Determine the [x, y] coordinate at the center of the cell enclosing the given text.  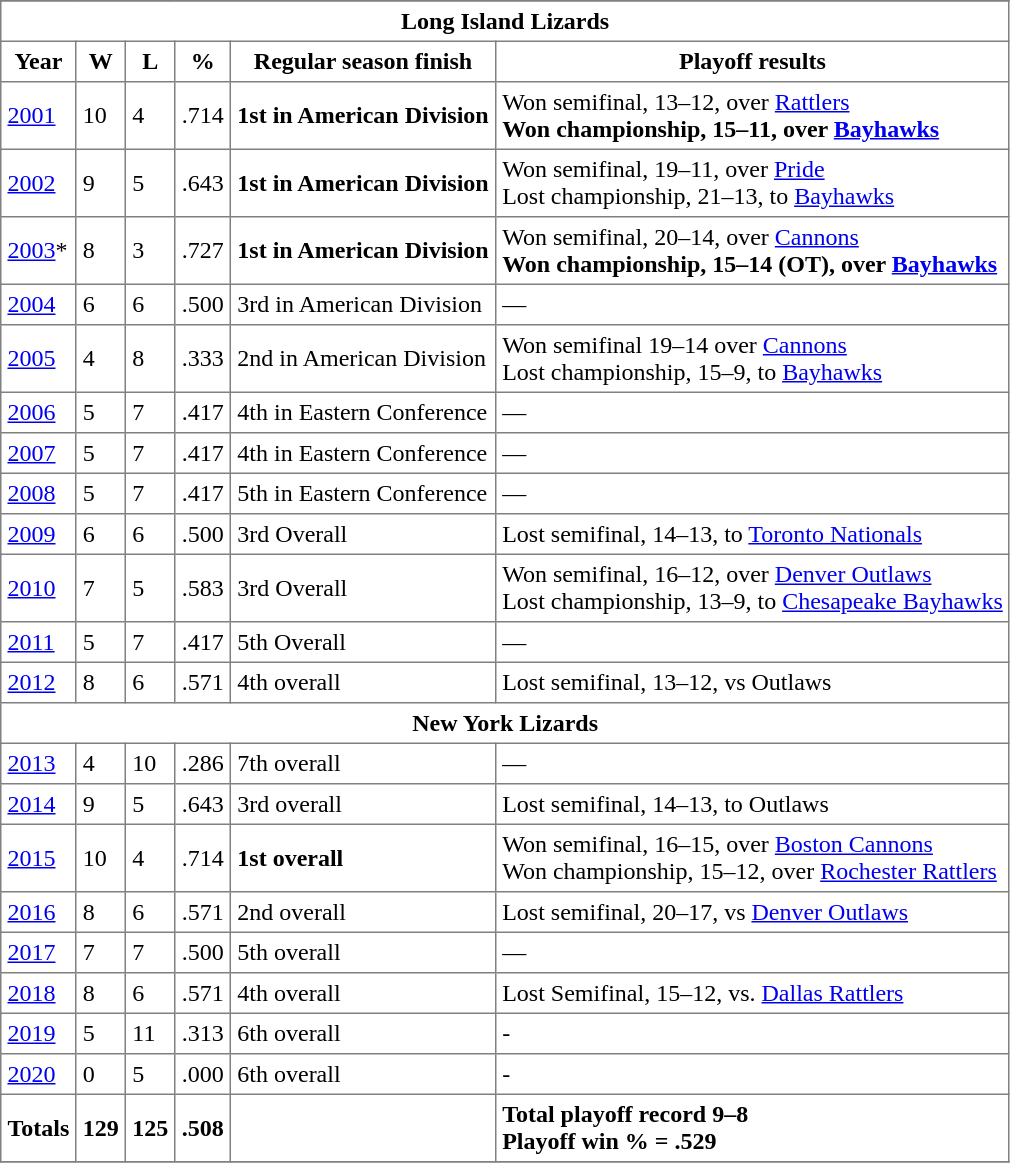
Won semifinal, 16–15, over Boston Cannons Won championship, 15–12, over Rochester Rattlers [752, 858]
Total playoff record 9–8 Playoff win % = .529 [752, 1128]
2013 [38, 763]
5th in Eastern Conference [364, 493]
Won semifinal, 19–11, over Pride Lost championship, 21–13, to Bayhawks [752, 183]
2014 [38, 804]
New York Lizards [506, 723]
11 [151, 1033]
2002 [38, 183]
Lost semifinal, 14–13, to Toronto Nationals [752, 534]
.583 [203, 588]
0 [101, 1074]
Lost Semifinal, 15–12, vs. Dallas Rattlers [752, 993]
Won semifinal, 16–12, over Denver Outlaws Lost championship, 13–9, to Chesapeake Bayhawks [752, 588]
Long Island Lizards [506, 21]
2005 [38, 359]
3rd in American Division [364, 304]
2012 [38, 682]
Lost semifinal, 20–17, vs Denver Outlaws [752, 912]
Year [38, 61]
2019 [38, 1033]
2001 [38, 116]
2011 [38, 642]
2008 [38, 493]
W [101, 61]
L [151, 61]
2015 [38, 858]
.508 [203, 1128]
3 [151, 251]
Won semifinal 19–14 over Cannons Lost championship, 15–9, to Bayhawks [752, 359]
% [203, 61]
2016 [38, 912]
Lost semifinal, 14–13, to Outlaws [752, 804]
.313 [203, 1033]
Lost semifinal, 13–12, vs Outlaws [752, 682]
Won semifinal, 20–14, over Cannons Won championship, 15–14 (OT), over Bayhawks [752, 251]
.727 [203, 251]
.286 [203, 763]
.333 [203, 359]
Totals [38, 1128]
2010 [38, 588]
7th overall [364, 763]
2009 [38, 534]
5th overall [364, 952]
2020 [38, 1074]
5th Overall [364, 642]
Won semifinal, 13–12, over Rattlers Won championship, 15–11, over Bayhawks [752, 116]
2018 [38, 993]
2nd in American Division [364, 359]
3rd overall [364, 804]
129 [101, 1128]
2nd overall [364, 912]
.000 [203, 1074]
2007 [38, 453]
2003* [38, 251]
125 [151, 1128]
2006 [38, 412]
2004 [38, 304]
2017 [38, 952]
Playoff results [752, 61]
Regular season finish [364, 61]
1st overall [364, 858]
